Locate the cell with the specified text and output its [x, y] center coordinate. 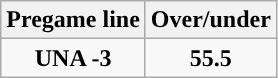
Over/under [210, 20]
55.5 [210, 58]
Pregame line [74, 20]
UNA -3 [74, 58]
